Search for the cell housing the specified text and yield its [x, y] center coordinate. 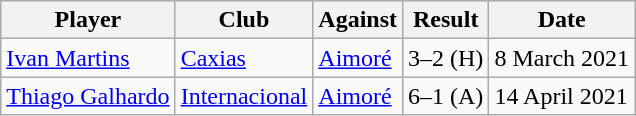
Caxias [244, 58]
Ivan Martins [88, 58]
Result [446, 20]
Date [562, 20]
Internacional [244, 96]
Club [244, 20]
14 April 2021 [562, 96]
8 March 2021 [562, 58]
6–1 (A) [446, 96]
Thiago Galhardo [88, 96]
Player [88, 20]
Against [358, 20]
3–2 (H) [446, 58]
